Return the [x, y] coordinate for the center point of the cell that contains the specified text.  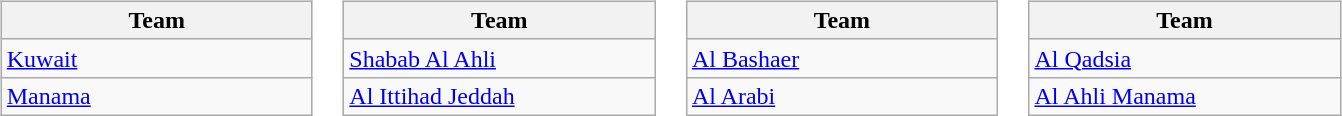
Al Qadsia [1184, 58]
Al Arabi [842, 96]
Kuwait [156, 58]
Manama [156, 96]
Shabab Al Ahli [500, 58]
Al Ittihad Jeddah [500, 96]
Al Bashaer [842, 58]
Al Ahli Manama [1184, 96]
